Capture the cell that displays the provided text and extract its [X, Y] central coordinate. 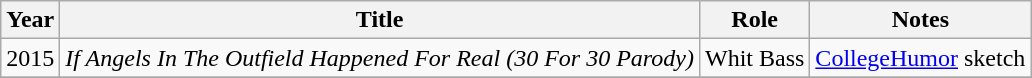
Notes [920, 20]
Whit Bass [754, 58]
2015 [30, 58]
CollegeHumor sketch [920, 58]
Role [754, 20]
If Angels In The Outfield Happened For Real (30 For 30 Parody) [380, 58]
Year [30, 20]
Title [380, 20]
